Return [X, Y] of the center of cell containing provided text 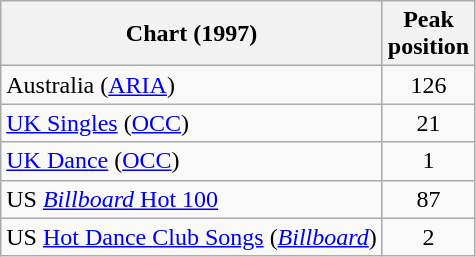
US Billboard Hot 100 [192, 199]
UK Singles (OCC) [192, 123]
87 [428, 199]
21 [428, 123]
Australia (ARIA) [192, 85]
UK Dance (OCC) [192, 161]
1 [428, 161]
Peakposition [428, 34]
Chart (1997) [192, 34]
2 [428, 237]
126 [428, 85]
US Hot Dance Club Songs (Billboard) [192, 237]
